Find where the given text appears and provide that cell's center as (x, y) coordinate. 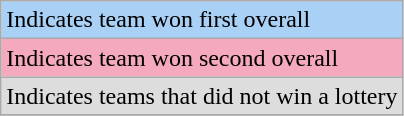
Indicates team won first overall (202, 20)
Indicates team won second overall (202, 58)
Indicates teams that did not win a lottery (202, 96)
